Locate the cell with the specified text and output its (X, Y) center coordinate. 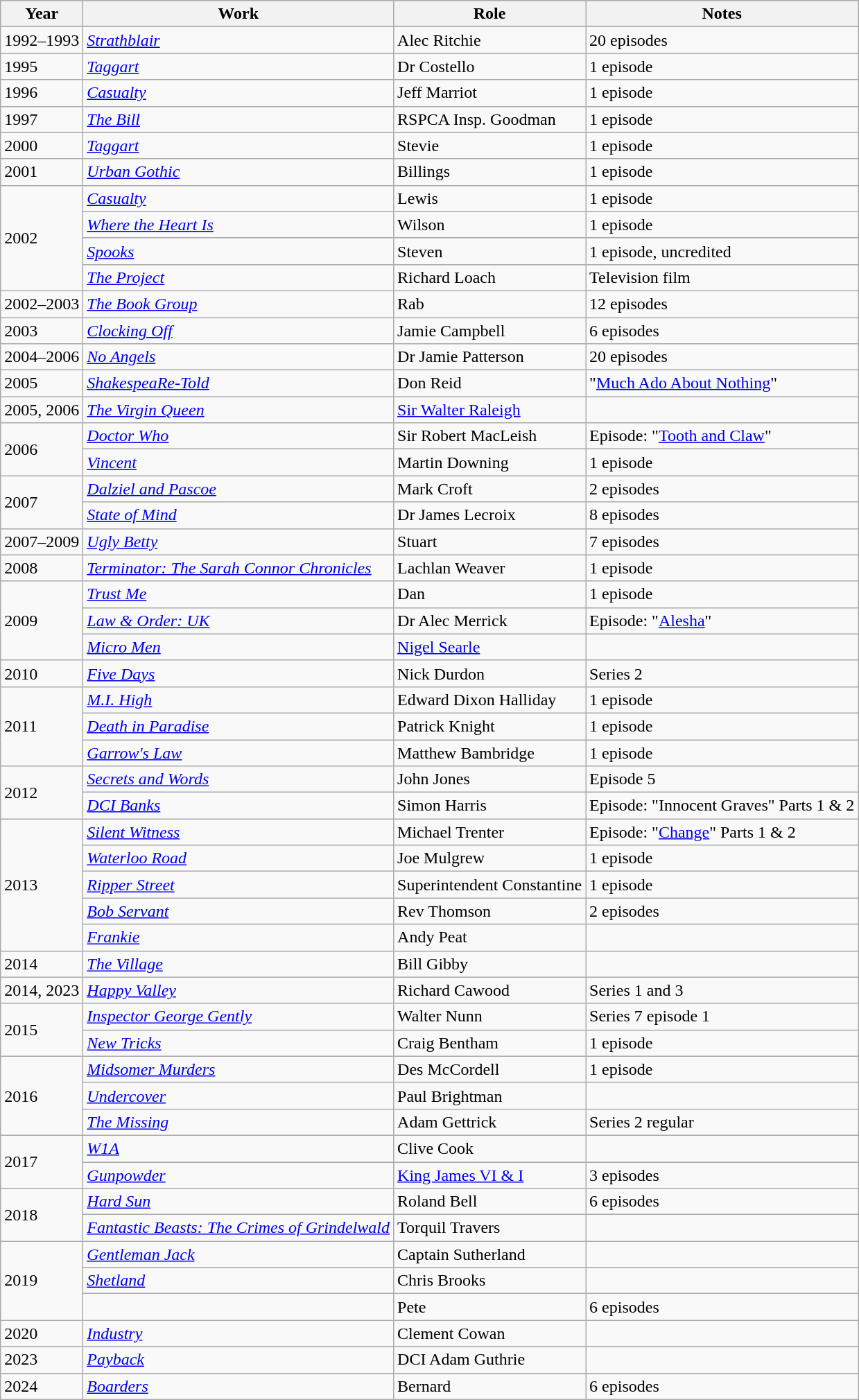
Frankie (238, 937)
Gentleman Jack (238, 1254)
Ripper Street (238, 885)
Bernard (489, 1386)
The Village (238, 964)
Nigel Searle (489, 647)
Clement Cowan (489, 1333)
1 episode, uncredited (722, 251)
Terminator: The Sarah Connor Chronicles (238, 568)
Episode 5 (722, 779)
Role (489, 14)
Strathblair (238, 40)
2005, 2006 (42, 410)
Work (238, 14)
Michael Trenter (489, 832)
W1A (238, 1148)
Don Reid (489, 383)
DCI Adam Guthrie (489, 1360)
2009 (42, 621)
Vincent (238, 463)
John Jones (489, 779)
The Project (238, 277)
Series 7 episode 1 (722, 1017)
Doctor Who (238, 436)
Torquil Travers (489, 1228)
1992–1993 (42, 40)
Episode: "Alesha" (722, 621)
Stevie (489, 146)
Jeff Marriot (489, 93)
Mark Croft (489, 489)
Series 2 (722, 673)
Rev Thomson (489, 911)
Waterloo Road (238, 858)
Industry (238, 1333)
Episode: "Tooth and Claw" (722, 436)
Clocking Off (238, 331)
Midsomer Murders (238, 1069)
Wilson (489, 225)
Where the Heart Is (238, 225)
2024 (42, 1386)
1996 (42, 93)
Notes (722, 14)
Dr Costello (489, 67)
Hard Sun (238, 1202)
The Virgin Queen (238, 410)
2008 (42, 568)
2003 (42, 331)
No Angels (238, 357)
2002–2003 (42, 304)
Captain Sutherland (489, 1254)
Richard Cawood (489, 990)
Sir Robert MacLeish (489, 436)
2002 (42, 238)
2010 (42, 673)
2006 (42, 449)
Payback (238, 1360)
The Missing (238, 1122)
2023 (42, 1360)
Andy Peat (489, 937)
Nick Durdon (489, 673)
2017 (42, 1161)
Richard Loach (489, 277)
Edward Dixon Halliday (489, 700)
The Bill (238, 119)
Patrick Knight (489, 726)
Craig Bentham (489, 1043)
King James VI & I (489, 1175)
New Tricks (238, 1043)
Alec Ritchie (489, 40)
2019 (42, 1281)
2014, 2023 (42, 990)
2013 (42, 885)
Billings (489, 172)
Roland Bell (489, 1202)
RSPCA Insp. Goodman (489, 119)
2004–2006 (42, 357)
Series 2 regular (722, 1122)
Trust Me (238, 594)
12 episodes (722, 304)
1995 (42, 67)
Spooks (238, 251)
2016 (42, 1096)
Dr Alec Merrick (489, 621)
Paul Brightman (489, 1096)
Series 1 and 3 (722, 990)
Matthew Bambridge (489, 752)
Joe Mulgrew (489, 858)
Year (42, 14)
Television film (722, 277)
Walter Nunn (489, 1017)
Silent Witness (238, 832)
Jamie Campbell (489, 331)
DCI Banks (238, 806)
Dr Jamie Patterson (489, 357)
Boarders (238, 1386)
Steven (489, 251)
Pete (489, 1307)
1997 (42, 119)
2007 (42, 502)
7 episodes (722, 542)
Secrets and Words (238, 779)
3 episodes (722, 1175)
Simon Harris (489, 806)
Dan (489, 594)
Chris Brooks (489, 1281)
2018 (42, 1215)
Shetland (238, 1281)
Urban Gothic (238, 172)
Dalziel and Pascoe (238, 489)
2007–2009 (42, 542)
Happy Valley (238, 990)
Five Days (238, 673)
Episode: "Innocent Graves" Parts 1 & 2 (722, 806)
Gunpowder (238, 1175)
"Much Ado About Nothing" (722, 383)
ShakespeaRe-Told (238, 383)
Sir Walter Raleigh (489, 410)
2011 (42, 726)
State of Mind (238, 515)
Bill Gibby (489, 964)
Undercover (238, 1096)
2015 (42, 1030)
Death in Paradise (238, 726)
Garrow's Law (238, 752)
Des McCordell (489, 1069)
The Book Group (238, 304)
Lachlan Weaver (489, 568)
Episode: "Change" Parts 1 & 2 (722, 832)
2020 (42, 1333)
Martin Downing (489, 463)
Clive Cook (489, 1148)
Micro Men (238, 647)
8 episodes (722, 515)
2001 (42, 172)
Rab (489, 304)
M.I. High (238, 700)
2000 (42, 146)
2012 (42, 793)
2005 (42, 383)
Lewis (489, 198)
Law & Order: UK (238, 621)
Stuart (489, 542)
Adam Gettrick (489, 1122)
Bob Servant (238, 911)
Fantastic Beasts: The Crimes of Grindelwald (238, 1228)
Dr James Lecroix (489, 515)
Ugly Betty (238, 542)
2014 (42, 964)
Superintendent Constantine (489, 885)
Inspector George Gently (238, 1017)
